Output the (X, Y) coordinate of the center of the cell containing the given text.  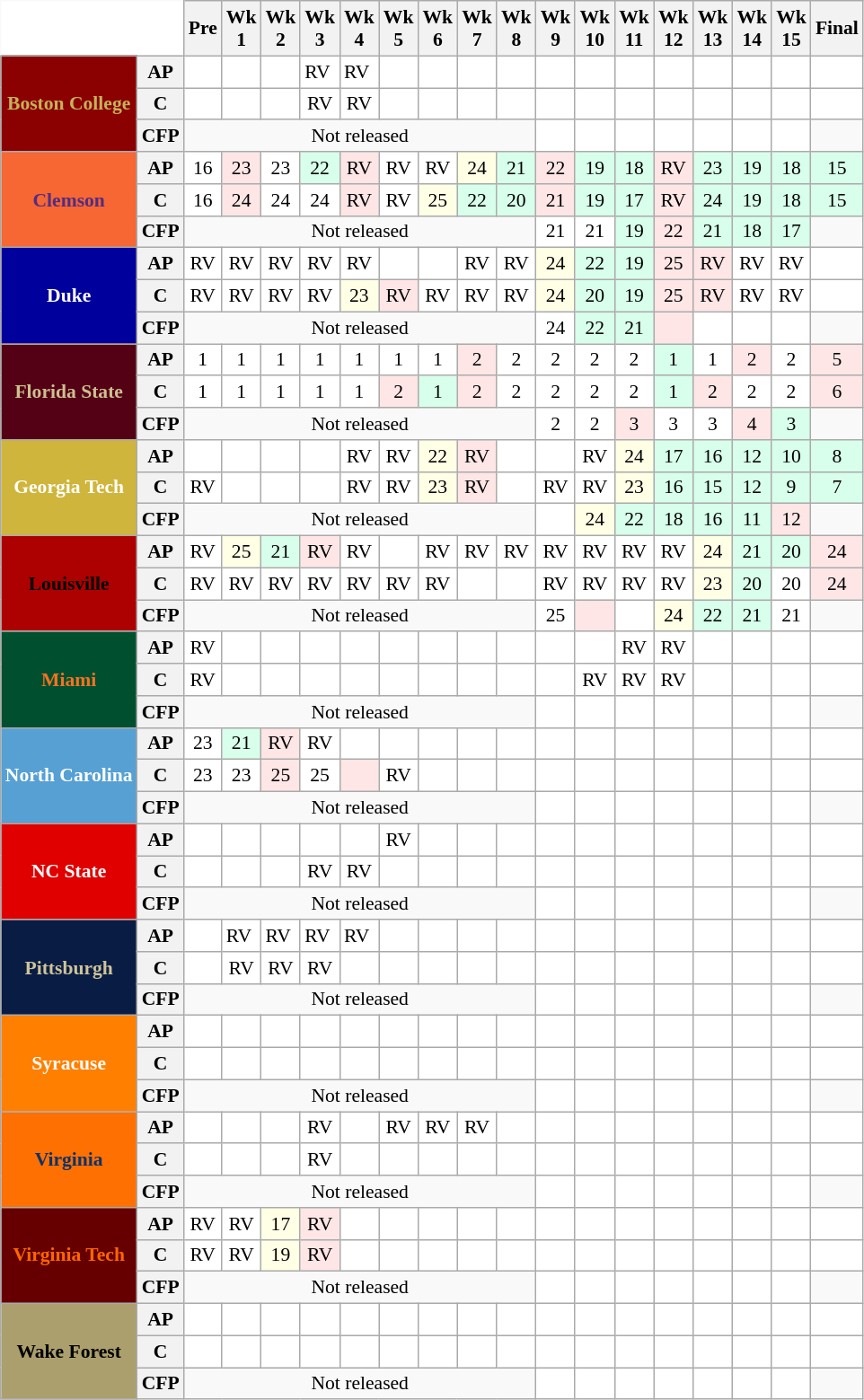
Wk14 (752, 29)
Virginia Tech (69, 1255)
Florida State (69, 392)
Wk6 (437, 29)
Wk1 (242, 29)
Wake Forest (69, 1352)
Wk10 (595, 29)
Wk8 (516, 29)
Louisville (69, 584)
Duke (69, 296)
Clemson (69, 199)
Wk5 (399, 29)
4 (752, 424)
Wk11 (634, 29)
11 (752, 520)
Wk4 (359, 29)
Boston College (69, 104)
Wk13 (713, 29)
Final (837, 29)
Wk9 (556, 29)
Miami (69, 681)
9 (791, 488)
Wk3 (320, 29)
Wk2 (281, 29)
Virginia (69, 1160)
Wk15 (791, 29)
Pre (203, 29)
Wk7 (477, 29)
8 (837, 456)
Georgia Tech (69, 489)
North Carolina (69, 776)
10 (791, 456)
7 (837, 488)
NC State (69, 871)
6 (837, 392)
Pittsburgh (69, 968)
Syracuse (69, 1063)
5 (837, 360)
Wk12 (674, 29)
